From the cell containing the given text, extract its center point as [x, y] coordinate. 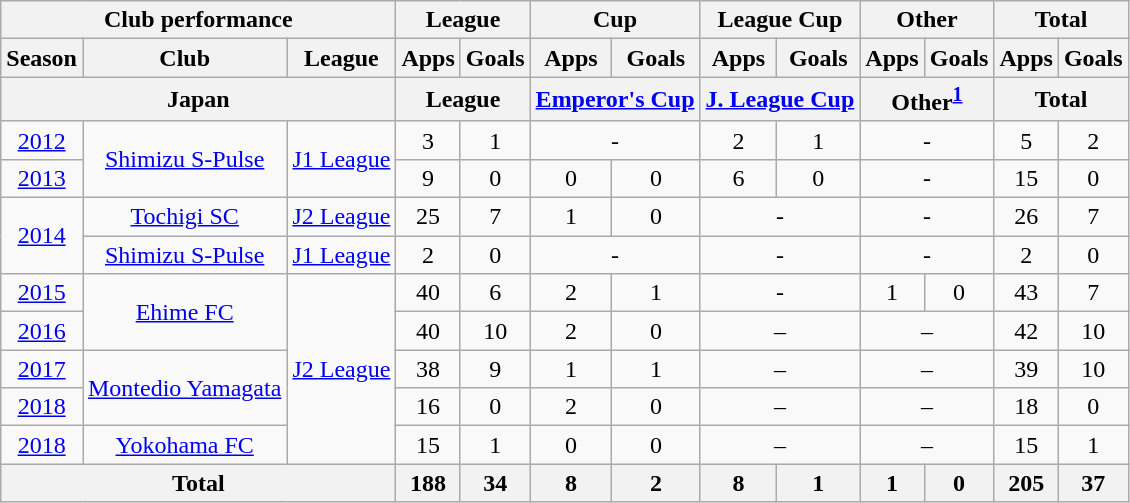
2012 [42, 140]
2013 [42, 178]
2016 [42, 331]
League Cup [780, 20]
188 [428, 483]
3 [428, 140]
2017 [42, 369]
205 [1026, 483]
Other1 [927, 100]
37 [1093, 483]
Yokohama FC [184, 445]
34 [495, 483]
43 [1026, 293]
Club performance [198, 20]
Japan [198, 100]
Tochigi SC [184, 217]
Season [42, 58]
2015 [42, 293]
Club [184, 58]
Ehime FC [184, 312]
Cup [615, 20]
39 [1026, 369]
42 [1026, 331]
Montedio Yamagata [184, 388]
25 [428, 217]
16 [428, 407]
5 [1026, 140]
2014 [42, 236]
J. League Cup [780, 100]
18 [1026, 407]
26 [1026, 217]
38 [428, 369]
Other [927, 20]
Emperor's Cup [615, 100]
